Find where the given text appears and provide that cell's center as [X, Y] coordinate. 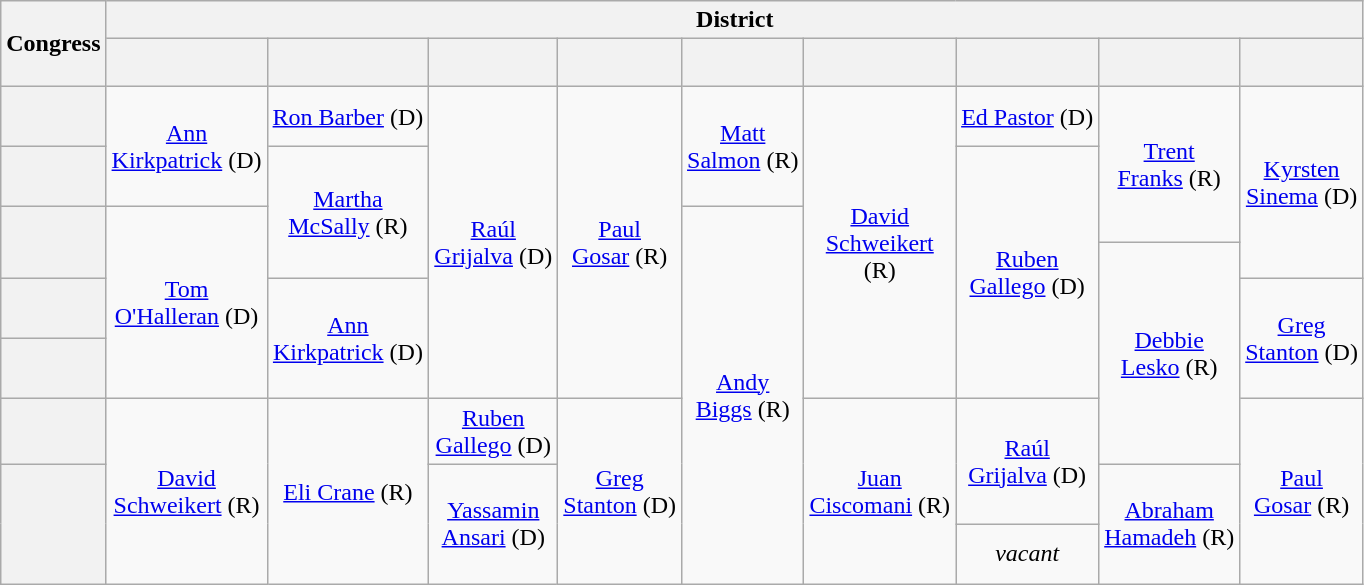
District [734, 20]
TomO'Halleran (D) [186, 303]
JuanCiscomani (R) [880, 492]
Eli Crane (R) [348, 492]
Ed Pastor (D) [1028, 117]
MarthaMcSally (R) [348, 213]
AndyBiggs (R) [743, 396]
DavidSchweikert(R) [880, 243]
DebbieLesko (R) [1170, 354]
vacant [1028, 554]
DavidSchweikert (R) [186, 492]
KyrstenSinema (D) [1302, 183]
Congress [54, 44]
MattSalmon (R) [743, 147]
AbrahamHamadeh (R) [1170, 524]
TrentFranks (R) [1170, 165]
YassaminAnsari (D) [494, 524]
Ron Barber (D) [348, 117]
